Extract the (X, Y) coordinate from the center of the cell holding the provided text.  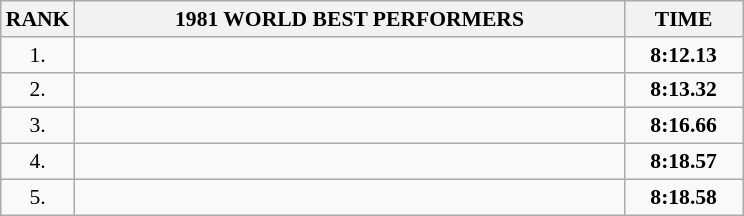
8:13.32 (684, 90)
5. (38, 197)
3. (38, 126)
TIME (684, 19)
4. (38, 162)
8:18.57 (684, 162)
1981 WORLD BEST PERFORMERS (349, 19)
1. (38, 55)
RANK (38, 19)
8:16.66 (684, 126)
8:12.13 (684, 55)
2. (38, 90)
8:18.58 (684, 197)
